Search for the cell housing the specified text and yield its [X, Y] center coordinate. 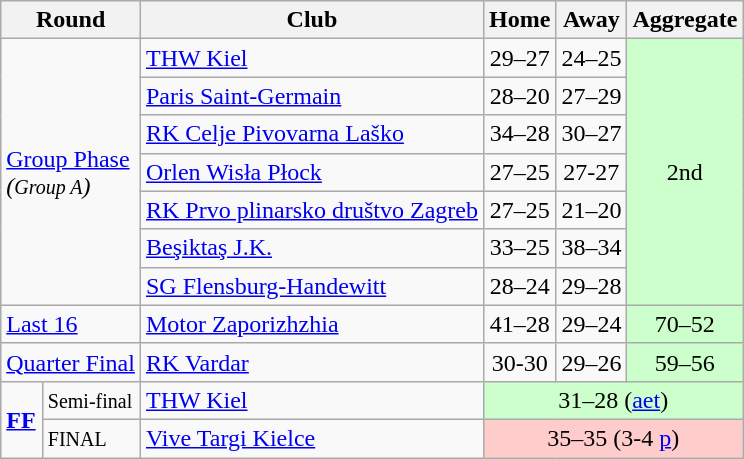
Beşiktaş J.K. [312, 248]
34–28 [519, 134]
Away [592, 20]
FF [22, 419]
Vive Targi Kielce [312, 438]
Home [519, 20]
35–35 (3-4 p) [612, 438]
RK Celje Pivovarna Laško [312, 134]
59–56 [685, 362]
38–34 [592, 248]
Club [312, 20]
29–24 [592, 324]
FINAL [91, 438]
SG Flensburg-Handewitt [312, 286]
Last 16 [71, 324]
Aggregate [685, 20]
30–27 [592, 134]
Semi-final [91, 400]
24–25 [592, 58]
RK Prvo plinarsko društvo Zagreb [312, 210]
29–27 [519, 58]
Group Phase(Group A) [71, 172]
31–28 (aet) [612, 400]
Motor Zaporizhzhia [312, 324]
29–26 [592, 362]
27-27 [592, 172]
29–28 [592, 286]
28–24 [519, 286]
30-30 [519, 362]
2nd [685, 172]
70–52 [685, 324]
21–20 [592, 210]
33–25 [519, 248]
Paris Saint-Germain [312, 96]
28–20 [519, 96]
RK Vardar [312, 362]
27–29 [592, 96]
41–28 [519, 324]
Orlen Wisła Płock [312, 172]
Round [71, 20]
Quarter Final [71, 362]
